Search for the cell housing the specified text and yield its [X, Y] center coordinate. 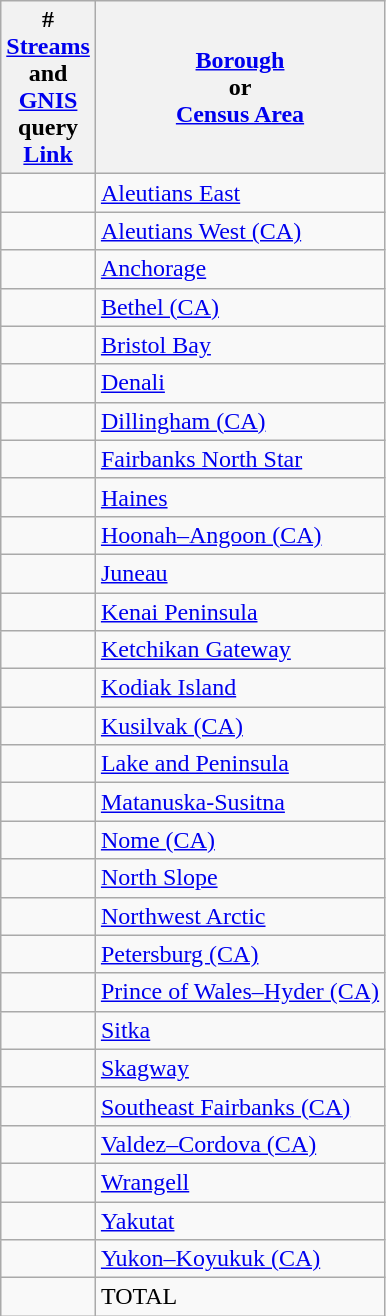
Southeast Fairbanks (CA) [240, 1106]
Nome (CA) [240, 840]
Aleutians East [240, 193]
Lake and Peninsula [240, 764]
Haines [240, 497]
BoroughorCensus Area [240, 88]
Fairbanks North Star [240, 459]
Wrangell [240, 1182]
Juneau [240, 573]
Northwest Arctic [240, 916]
Anchorage [240, 269]
Hoonah–Angoon (CA) [240, 535]
Yakutat [240, 1221]
Bristol Bay [240, 345]
North Slope [240, 878]
Denali [240, 383]
Dillingham (CA) [240, 421]
TOTAL [240, 1297]
#StreamsandGNISqueryLink [48, 88]
Matanuska-Susitna [240, 802]
Bethel (CA) [240, 307]
Yukon–Koyukuk (CA) [240, 1259]
Aleutians West (CA) [240, 231]
Kusilvak (CA) [240, 726]
Petersburg (CA) [240, 954]
Kenai Peninsula [240, 611]
Kodiak Island [240, 688]
Sitka [240, 1030]
Skagway [240, 1068]
Valdez–Cordova (CA) [240, 1144]
Prince of Wales–Hyder (CA) [240, 992]
Ketchikan Gateway [240, 650]
